Determine the [X, Y] coordinate at the center of the cell enclosing the given text.  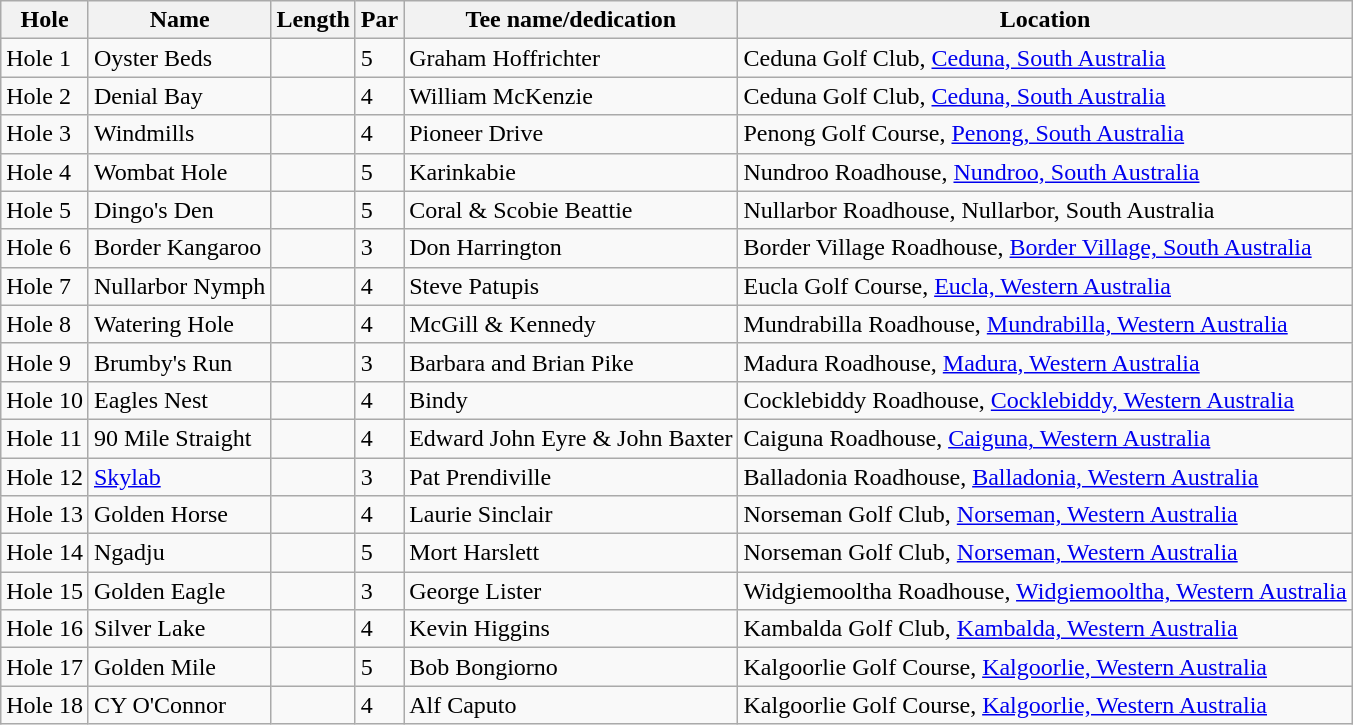
Laurie Sinclair [571, 515]
Tee name/dedication [571, 20]
Nullarbor Nymph [179, 286]
Golden Horse [179, 515]
Hole 17 [45, 667]
Balladonia Roadhouse, Balladonia, Western Australia [1045, 477]
Madura Roadhouse, Madura, Western Australia [1045, 362]
George Lister [571, 591]
Coral & Scobie Beattie [571, 210]
Hole 9 [45, 362]
Hole 5 [45, 210]
Kambalda Golf Club, Kambalda, Western Australia [1045, 629]
Ngadju [179, 553]
Hole 12 [45, 477]
Hole 16 [45, 629]
Par [379, 20]
Golden Mile [179, 667]
William McKenzie [571, 96]
Eagles Nest [179, 400]
Denial Bay [179, 96]
Oyster Beds [179, 58]
Skylab [179, 477]
Graham Hoffrichter [571, 58]
Pat Prendiville [571, 477]
Hole 7 [45, 286]
Bindy [571, 400]
Bob Bongiorno [571, 667]
Widgiemooltha Roadhouse, Widgiemooltha, Western Australia [1045, 591]
Length [313, 20]
Kevin Higgins [571, 629]
Caiguna Roadhouse, Caiguna, Western Australia [1045, 438]
Nullarbor Roadhouse, Nullarbor, South Australia [1045, 210]
CY O'Connor [179, 705]
Border Village Roadhouse, Border Village, South Australia [1045, 248]
Hole 1 [45, 58]
Alf Caputo [571, 705]
Hole [45, 20]
Hole 15 [45, 591]
McGill & Kennedy [571, 324]
Mort Harslett [571, 553]
90 Mile Straight [179, 438]
Cocklebiddy Roadhouse, Cocklebiddy, Western Australia [1045, 400]
Wombat Hole [179, 172]
Name [179, 20]
Golden Eagle [179, 591]
Hole 2 [45, 96]
Brumby's Run [179, 362]
Windmills [179, 134]
Hole 11 [45, 438]
Hole 14 [45, 553]
Karinkabie [571, 172]
Border Kangaroo [179, 248]
Location [1045, 20]
Hole 4 [45, 172]
Steve Patupis [571, 286]
Barbara and Brian Pike [571, 362]
Silver Lake [179, 629]
Mundrabilla Roadhouse, Mundrabilla, Western Australia [1045, 324]
Eucla Golf Course, Eucla, Western Australia [1045, 286]
Hole 3 [45, 134]
Hole 8 [45, 324]
Edward John Eyre & John Baxter [571, 438]
Hole 18 [45, 705]
Hole 6 [45, 248]
Don Harrington [571, 248]
Hole 13 [45, 515]
Pioneer Drive [571, 134]
Watering Hole [179, 324]
Nundroo Roadhouse, Nundroo, South Australia [1045, 172]
Penong Golf Course, Penong, South Australia [1045, 134]
Dingo's Den [179, 210]
Hole 10 [45, 400]
